Pinpoint the cell where the given text exists, returning its [X, Y] midpoint coordinate. 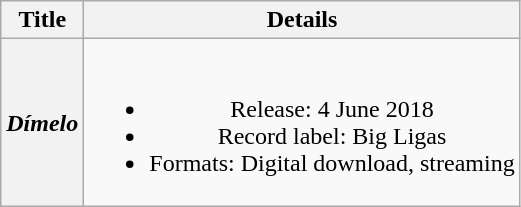
Title [42, 20]
Details [302, 20]
Release: 4 June 2018Record label: Big LigasFormats: Digital download, streaming [302, 122]
Dímelo [42, 122]
